Pinpoint the cell where the given text exists, returning its [X, Y] midpoint coordinate. 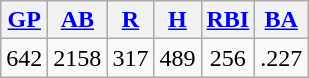
317 [130, 58]
642 [24, 58]
.227 [282, 58]
BA [282, 20]
489 [178, 58]
RBI [228, 20]
R [130, 20]
GP [24, 20]
2158 [78, 58]
AB [78, 20]
256 [228, 58]
H [178, 20]
